Extract the [x, y] coordinate from the center of the cell holding the provided text.  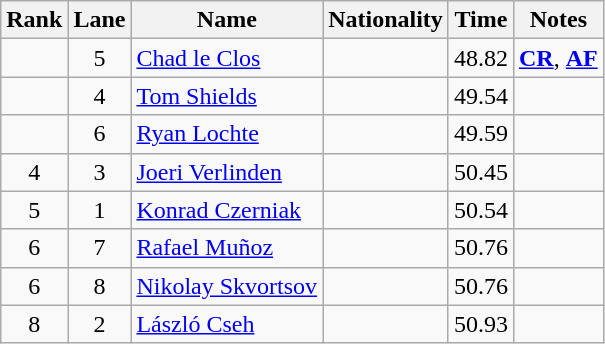
Chad le Clos [227, 58]
Tom Shields [227, 96]
László Cseh [227, 324]
Rafael Muñoz [227, 248]
49.54 [480, 96]
48.82 [480, 58]
50.45 [480, 172]
Joeri Verlinden [227, 172]
Ryan Lochte [227, 134]
7 [100, 248]
3 [100, 172]
49.59 [480, 134]
2 [100, 324]
Rank [34, 20]
Nationality [386, 20]
1 [100, 210]
Lane [100, 20]
CR, AF [558, 58]
50.54 [480, 210]
Name [227, 20]
Time [480, 20]
Notes [558, 20]
Nikolay Skvortsov [227, 286]
50.93 [480, 324]
Konrad Czerniak [227, 210]
